Detect which cell encompasses the target text, then output its (X, Y) center coordinate. 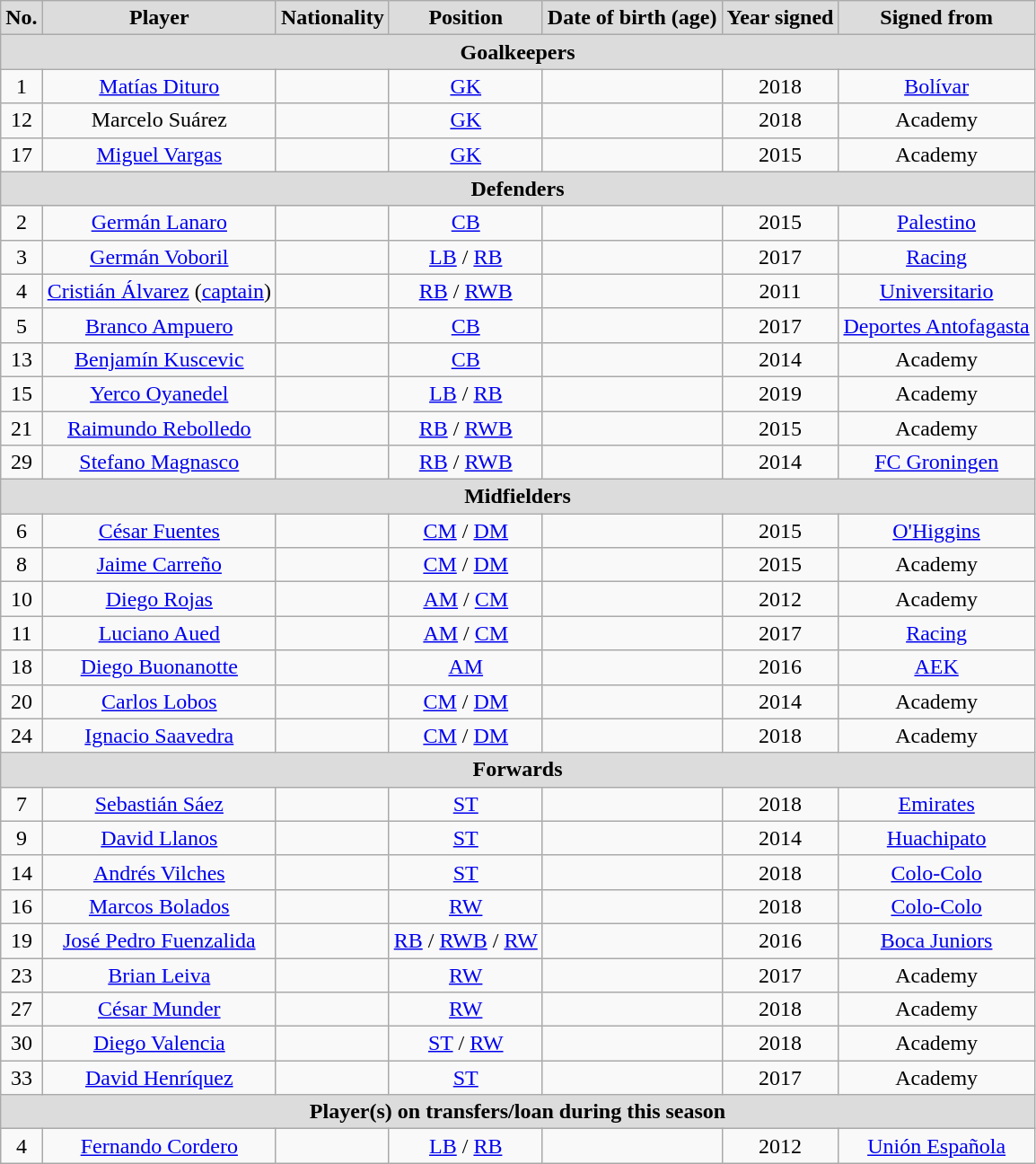
Marcos Bolados (159, 906)
18 (22, 667)
2 (22, 223)
David Henríquez (159, 1078)
33 (22, 1078)
23 (22, 974)
Bolívar (936, 86)
Ignacio Saavedra (159, 736)
Andrés Vilches (159, 872)
O'Higgins (936, 531)
Deportes Antofagasta (936, 325)
9 (22, 838)
Year signed (780, 18)
6 (22, 531)
AM (465, 667)
No. (22, 18)
1 (22, 86)
7 (22, 804)
Germán Lanaro (159, 223)
César Munder (159, 1010)
27 (22, 1010)
FC Groningen (936, 463)
RB / RWB / RW (465, 940)
17 (22, 154)
Universitario (936, 291)
José Pedro Fuenzalida (159, 940)
ST / RW (465, 1044)
2019 (780, 393)
14 (22, 872)
Branco Ampuero (159, 325)
David Llanos (159, 838)
Diego Rojas (159, 599)
Marcelo Suárez (159, 120)
Benjamín Kuscevic (159, 359)
Huachipato (936, 838)
Signed from (936, 18)
15 (22, 393)
8 (22, 565)
Germán Voboril (159, 257)
Cristián Álvarez (captain) (159, 291)
5 (22, 325)
Player (159, 18)
Nationality (332, 18)
Yerco Oyanedel (159, 393)
13 (22, 359)
Raimundo Rebolledo (159, 428)
Player(s) on transfers/loan during this season (518, 1112)
AEK (936, 667)
3 (22, 257)
Goalkeepers (518, 52)
Diego Buonanotte (159, 667)
24 (22, 736)
12 (22, 120)
Carlos Lobos (159, 701)
Stefano Magnasco (159, 463)
Unión Española (936, 1146)
Position (465, 18)
Luciano Aued (159, 633)
Midfielders (518, 497)
Brian Leiva (159, 974)
Fernando Cordero (159, 1146)
21 (22, 428)
Miguel Vargas (159, 154)
16 (22, 906)
29 (22, 463)
Date of birth (age) (632, 18)
2011 (780, 291)
Defenders (518, 189)
Diego Valencia (159, 1044)
11 (22, 633)
Boca Juniors (936, 940)
Forwards (518, 770)
Palestino (936, 223)
Sebastián Sáez (159, 804)
César Fuentes (159, 531)
Matías Dituro (159, 86)
30 (22, 1044)
Jaime Carreño (159, 565)
Emirates (936, 804)
20 (22, 701)
19 (22, 940)
10 (22, 599)
